Determine the (X, Y) coordinate at the center of the cell enclosing the given text.  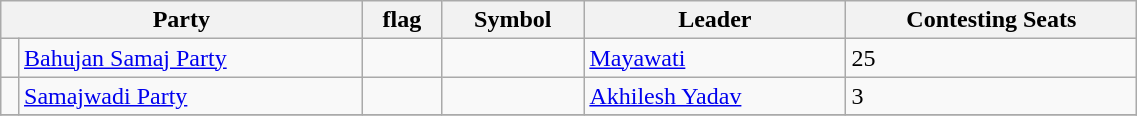
Leader (715, 20)
Party (182, 20)
Mayawati (715, 58)
3 (992, 96)
25 (992, 58)
flag (402, 20)
Akhilesh Yadav (715, 96)
Samajwadi Party (190, 96)
Contesting Seats (992, 20)
Symbol (513, 20)
Bahujan Samaj Party (190, 58)
